Output the (x, y) coordinate of the center of the cell containing the given text.  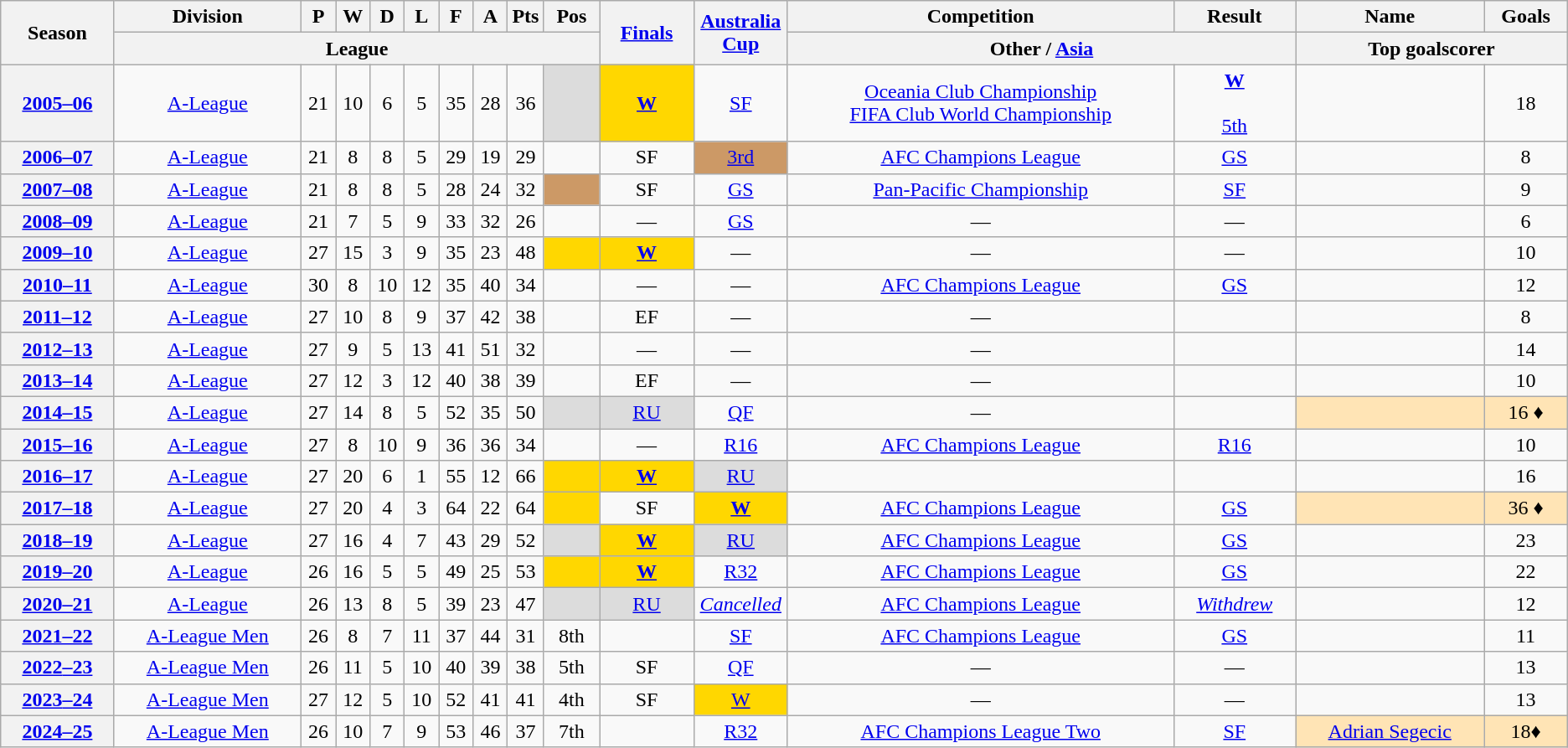
18 (1526, 103)
36 ♦ (1526, 508)
2013–14 (57, 380)
2005–06 (57, 103)
46 (491, 731)
L (422, 17)
3rd (740, 157)
33 (456, 221)
2018–19 (57, 540)
Adrian Segecic (1389, 731)
4th (571, 699)
Oceania Club ChampionshipFIFA Club World Championship (980, 103)
2017–18 (57, 508)
5th (571, 668)
Pts (526, 17)
19 (491, 157)
F (456, 17)
42 (491, 317)
Top goalscorer (1431, 49)
2023–24 (57, 699)
2024–25 (57, 731)
24 (491, 189)
Division (208, 17)
D (387, 17)
55 (456, 477)
47 (526, 604)
2008–09 (57, 221)
Australia Cup (740, 33)
2007–08 (57, 189)
44 (491, 636)
7th (571, 731)
League (357, 49)
2012–13 (57, 348)
Competition (980, 17)
W5th (1235, 103)
30 (318, 285)
18♦ (1526, 731)
49 (456, 572)
2010–11 (57, 285)
Name (1389, 17)
66 (526, 477)
2014–15 (57, 412)
Finals (647, 33)
Result (1235, 17)
1 (422, 477)
2011–12 (57, 317)
2019–20 (57, 572)
2009–10 (57, 253)
2021–22 (57, 636)
2020–21 (57, 604)
16 ♦ (1526, 412)
8th (571, 636)
A (491, 17)
15 (353, 253)
Other / Asia (1041, 49)
Cancelled (740, 604)
Season (57, 33)
Pos (571, 17)
43 (456, 540)
25 (491, 572)
48 (526, 253)
AFC Champions League Two (980, 731)
31 (526, 636)
2016–17 (57, 477)
2006–07 (57, 157)
50 (526, 412)
P (318, 17)
Pan-Pacific Championship (980, 189)
Goals (1526, 17)
Withdrew (1235, 604)
2015–16 (57, 445)
2022–23 (57, 668)
51 (491, 348)
